Locate the cell with the specified text and output its [x, y] center coordinate. 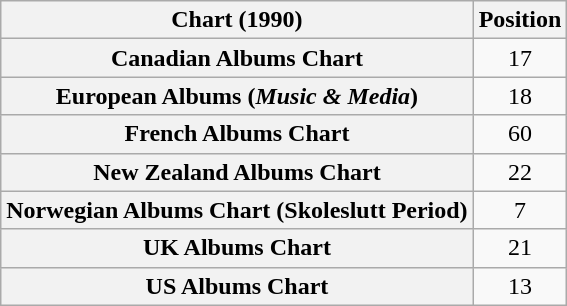
Position [520, 20]
60 [520, 134]
17 [520, 58]
Chart (1990) [237, 20]
US Albums Chart [237, 286]
22 [520, 172]
Canadian Albums Chart [237, 58]
7 [520, 210]
21 [520, 248]
UK Albums Chart [237, 248]
New Zealand Albums Chart [237, 172]
13 [520, 286]
French Albums Chart [237, 134]
18 [520, 96]
European Albums (Music & Media) [237, 96]
Norwegian Albums Chart (Skoleslutt Period) [237, 210]
